Detect which cell encompasses the target text, then output its (x, y) center coordinate. 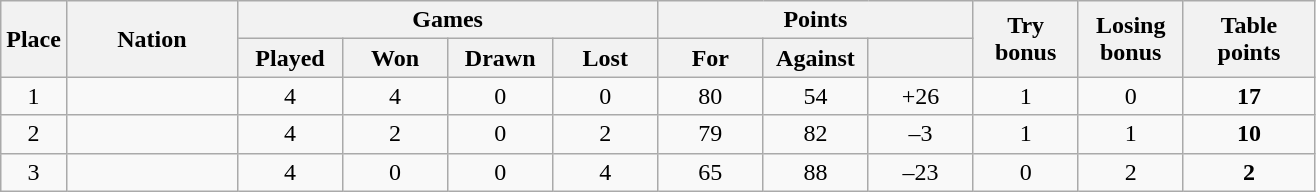
For (710, 58)
Tablepoints (1248, 39)
82 (816, 134)
Won (396, 58)
Against (816, 58)
Losingbonus (1130, 39)
Trybonus (1026, 39)
79 (710, 134)
17 (1248, 96)
–23 (920, 172)
Drawn (500, 58)
80 (710, 96)
10 (1248, 134)
–3 (920, 134)
54 (816, 96)
65 (710, 172)
Nation (152, 39)
Place (34, 39)
+26 (920, 96)
Played (290, 58)
3 (34, 172)
Points (816, 20)
Games (447, 20)
88 (816, 172)
Lost (606, 58)
